Return the [X, Y] coordinate for the center point of the cell that contains the specified text.  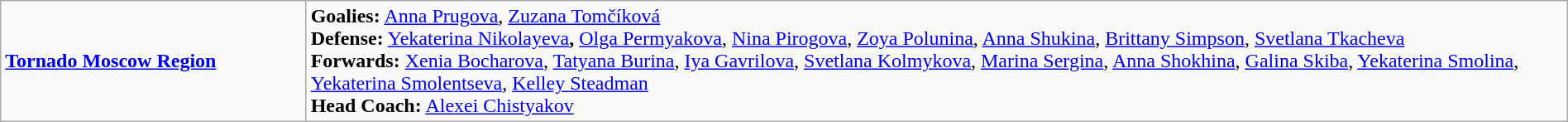
Tornado Moscow Region [154, 61]
